Capture the cell that displays the provided text and extract its [x, y] central coordinate. 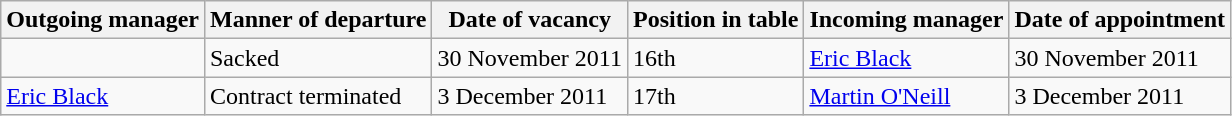
17th [715, 96]
Manner of departure [318, 20]
Incoming manager [906, 20]
Outgoing manager [103, 20]
16th [715, 58]
Date of vacancy [530, 20]
Contract terminated [318, 96]
Martin O'Neill [906, 96]
Date of appointment [1120, 20]
Position in table [715, 20]
Sacked [318, 58]
